Provide the (x, y) coordinate of the cell's center where the given text is located.  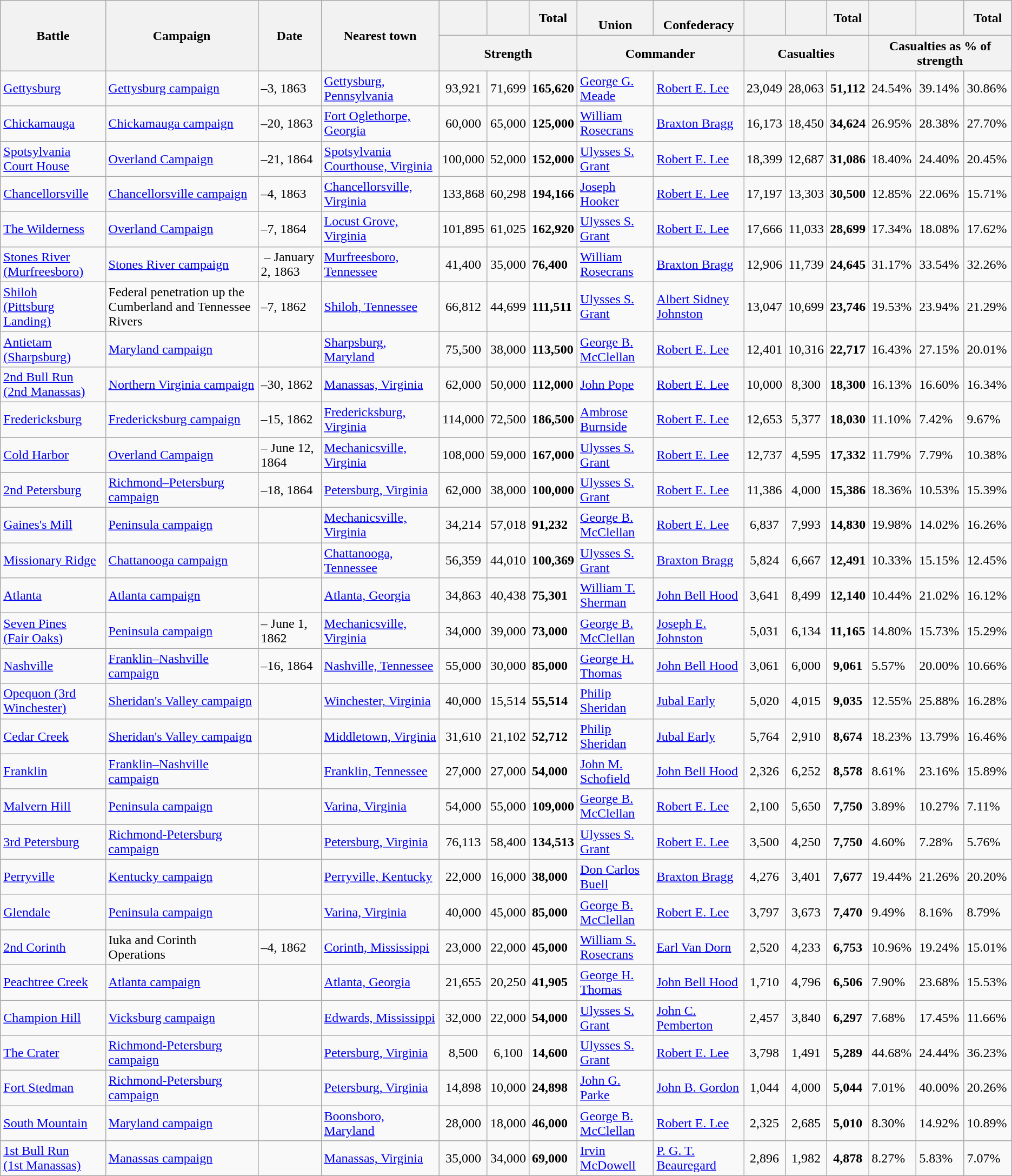
65,000 (508, 123)
5,377 (807, 420)
Chickamauga campaign (182, 123)
Fort Oglethorpe, Georgia (380, 123)
32,000 (463, 1018)
66,812 (463, 307)
7.79% (940, 454)
6,000 (807, 666)
8.61% (893, 771)
8,674 (848, 736)
113,500 (552, 349)
14,830 (848, 526)
167,000 (552, 454)
21,655 (463, 982)
7,470 (848, 912)
7.07% (988, 1158)
9,061 (848, 666)
8,500 (463, 1053)
Federal penetration up the Cumberland and Tennessee Rivers (182, 307)
55,514 (552, 701)
12.85% (893, 194)
– June 12, 1864 (290, 454)
10.66% (988, 666)
165,620 (552, 89)
Union (615, 18)
2,520 (764, 947)
John G. Parke (615, 1088)
22,717 (848, 349)
18,399 (764, 159)
152,000 (552, 159)
10.27% (940, 807)
162,920 (552, 229)
28,063 (807, 89)
Malvern Hill (53, 807)
Gettysburg, Pennsylvania (380, 89)
75,301 (552, 596)
40.00% (940, 1088)
Antietam(Sharpsburg) (53, 349)
21,102 (508, 736)
7.42% (940, 420)
7.11% (988, 807)
8,499 (807, 596)
71,699 (508, 89)
18,000 (508, 1124)
Iuka and Corinth Operations (182, 947)
19.98% (893, 526)
Date (290, 36)
Spotsylvania Courthouse, Virginia (380, 159)
44.68% (893, 1053)
4,796 (807, 982)
Confederacy (698, 18)
20,250 (508, 982)
17,666 (764, 229)
Manassas campaign (182, 1158)
24,898 (552, 1088)
2nd Petersburg (53, 490)
18,030 (848, 420)
7.28% (940, 841)
19.24% (940, 947)
15.29% (988, 630)
Murfreesboro, Tennessee (380, 264)
13.79% (940, 736)
Peachtree Creek (53, 982)
5.83% (940, 1158)
52,000 (508, 159)
8.30% (893, 1124)
16.13% (893, 384)
17,197 (764, 194)
3,641 (764, 596)
16,000 (508, 877)
59,000 (508, 454)
Shiloh, Tennessee (380, 307)
24,645 (848, 264)
28.38% (940, 123)
2,326 (764, 771)
23.94% (940, 307)
2,325 (764, 1124)
7.68% (893, 1018)
–20, 1863 (290, 123)
108,000 (463, 454)
16,173 (764, 123)
11,386 (764, 490)
61,025 (508, 229)
41,400 (463, 264)
23.16% (940, 771)
Locust Grove, Virginia (380, 229)
–7, 1864 (290, 229)
6,100 (508, 1053)
Commander (661, 53)
–7, 1862 (290, 307)
5,031 (764, 630)
Irvin McDowell (615, 1158)
6,837 (764, 526)
32.26% (988, 264)
The Crater (53, 1053)
Nashville (53, 666)
5.76% (988, 841)
18,450 (807, 123)
10.96% (893, 947)
10,316 (807, 349)
111,511 (552, 307)
Chattanooga campaign (182, 560)
5,650 (807, 807)
34,863 (463, 596)
2,100 (764, 807)
Fort Stedman (53, 1088)
186,500 (552, 420)
15,514 (508, 701)
11,033 (807, 229)
16.26% (988, 526)
Stones River(Murfreesboro) (53, 264)
6,506 (848, 982)
24.54% (893, 89)
2nd Corinth (53, 947)
24.44% (940, 1053)
Sharpsburg, Maryland (380, 349)
20.26% (988, 1088)
20.20% (988, 877)
14.02% (940, 526)
South Mountain (53, 1124)
Earl Van Dorn (698, 947)
21.26% (940, 877)
20.00% (940, 666)
6,297 (848, 1018)
56,359 (463, 560)
Chancellorsville (53, 194)
12,491 (848, 560)
Boonsboro, Maryland (380, 1124)
–16, 1864 (290, 666)
4,015 (807, 701)
Strength (508, 53)
7.90% (893, 982)
9,035 (848, 701)
7,677 (848, 877)
41,905 (552, 982)
112,000 (552, 384)
23.68% (940, 982)
14.80% (893, 630)
1,710 (764, 982)
21.02% (940, 596)
–3, 1863 (290, 89)
–30, 1862 (290, 384)
Richmond–Petersburg campaign (182, 490)
6,667 (807, 560)
44,699 (508, 307)
15.53% (988, 982)
27.15% (940, 349)
34,624 (848, 123)
39.14% (940, 89)
Perryville, Kentucky (380, 877)
P. G. T. Beauregard (698, 1158)
52,712 (552, 736)
Cedar Creek (53, 736)
36.23% (988, 1053)
14,898 (463, 1088)
1,044 (764, 1088)
Missionary Ridge (53, 560)
3,840 (807, 1018)
101,895 (463, 229)
8.16% (940, 912)
Fredericksburg (53, 420)
27.70% (988, 123)
11.79% (893, 454)
11,165 (848, 630)
Fredericksburg, Virginia (380, 420)
58,400 (508, 841)
Chattanooga, Tennessee (380, 560)
24.40% (940, 159)
76,400 (552, 264)
19.53% (893, 307)
16.34% (988, 384)
1,982 (807, 1158)
25.88% (940, 701)
John M. Schofield (615, 771)
10.53% (940, 490)
15.15% (940, 560)
5,764 (764, 736)
8,300 (807, 384)
3,401 (807, 877)
19.44% (893, 877)
22.06% (940, 194)
Joseph Hooker (615, 194)
194,166 (552, 194)
Champion Hill (53, 1018)
15,386 (848, 490)
10,699 (807, 307)
Gettysburg (53, 89)
Don Carlos Buell (615, 877)
69,000 (552, 1158)
39,000 (508, 630)
44,010 (508, 560)
16.12% (988, 596)
Albert Sidney Johnston (698, 307)
Northern Virginia campaign (182, 384)
Chancellorsville campaign (182, 194)
7.01% (893, 1088)
2,685 (807, 1124)
14,600 (552, 1053)
Chancellorsville, Virginia (380, 194)
Winchester, Virginia (380, 701)
Chickamauga (53, 123)
John B. Gordon (698, 1088)
20.45% (988, 159)
14.92% (940, 1124)
Edwards, Mississippi (380, 1018)
11.10% (893, 420)
1st Bull Run(1st Manassas) (53, 1158)
125,000 (552, 123)
4,878 (848, 1158)
33.54% (940, 264)
23,049 (764, 89)
Atlanta (53, 596)
15.71% (988, 194)
2nd Bull Run(2nd Manassas) (53, 384)
3,673 (807, 912)
12,687 (807, 159)
16.46% (988, 736)
4,276 (764, 877)
18.40% (893, 159)
5,824 (764, 560)
3,797 (764, 912)
William T. Sherman (615, 596)
–4, 1862 (290, 947)
11.66% (988, 1018)
40,438 (508, 596)
Spotsylvania Court House (53, 159)
12,401 (764, 349)
6,753 (848, 947)
12,653 (764, 420)
–18, 1864 (290, 490)
23,746 (848, 307)
75,500 (463, 349)
– January 2, 1863 (290, 264)
5,020 (764, 701)
12.45% (988, 560)
51,112 (848, 89)
5,289 (848, 1053)
10.33% (893, 560)
6,252 (807, 771)
Vicksburg campaign (182, 1018)
134,513 (552, 841)
34,214 (463, 526)
16.60% (940, 384)
73,000 (552, 630)
3,798 (764, 1053)
–15, 1862 (290, 420)
4,595 (807, 454)
114,000 (463, 420)
28,699 (848, 229)
16.28% (988, 701)
15.01% (988, 947)
93,921 (463, 89)
12,906 (764, 264)
The Wilderness (53, 229)
Kentucky campaign (182, 877)
Middletown, Virginia (380, 736)
12,737 (764, 454)
17.62% (988, 229)
4.60% (893, 841)
6,134 (807, 630)
12,140 (848, 596)
Franklin, Tennessee (380, 771)
15.73% (940, 630)
5.57% (893, 666)
– June 1, 1862 (290, 630)
31.17% (893, 264)
13,303 (807, 194)
28,000 (463, 1124)
18.08% (940, 229)
Corinth, Mississippi (380, 947)
60,000 (463, 123)
Fredericksburg campaign (182, 420)
8,578 (848, 771)
Joseph E. Johnston (698, 630)
12.55% (893, 701)
17.45% (940, 1018)
John C. Pemberton (698, 1018)
10.44% (893, 596)
8.27% (893, 1158)
3,500 (764, 841)
Seven Pines(Fair Oaks) (53, 630)
–21, 1864 (290, 159)
2,910 (807, 736)
30,000 (508, 666)
Perryville (53, 877)
15.39% (988, 490)
2,457 (764, 1018)
Casualties (807, 53)
100,369 (552, 560)
15.89% (988, 771)
Ambrose Burnside (615, 420)
31,086 (848, 159)
3.89% (893, 807)
8.79% (988, 912)
Gaines's Mill (53, 526)
Stones River campaign (182, 264)
Shiloh(Pittsburg Landing) (53, 307)
76,113 (463, 841)
11,739 (807, 264)
1,491 (807, 1053)
Glendale (53, 912)
John Pope (615, 384)
21.29% (988, 307)
5,044 (848, 1088)
4,250 (807, 841)
Nearest town (380, 36)
George G. Meade (615, 89)
Gettysburg campaign (182, 89)
46,000 (552, 1124)
Campaign (182, 36)
18,300 (848, 384)
13,047 (764, 307)
50,000 (508, 384)
9.67% (988, 420)
3rd Petersburg (53, 841)
7,993 (807, 526)
10.38% (988, 454)
Franklin (53, 771)
Battle (53, 36)
133,868 (463, 194)
5,010 (848, 1124)
57,018 (508, 526)
30.86% (988, 89)
60,298 (508, 194)
17.34% (893, 229)
72,500 (508, 420)
18.23% (893, 736)
2,896 (764, 1158)
Opequon (3rd Winchester) (53, 701)
91,232 (552, 526)
20.01% (988, 349)
23,000 (463, 947)
109,000 (552, 807)
4,233 (807, 947)
William S. Rosecrans (615, 947)
31,610 (463, 736)
3,061 (764, 666)
–4, 1863 (290, 194)
9.49% (893, 912)
10.89% (988, 1124)
18.36% (893, 490)
Nashville, Tennessee (380, 666)
17,332 (848, 454)
26.95% (893, 123)
Cold Harbor (53, 454)
Casualties as % of strength (941, 53)
16.43% (893, 349)
30,500 (848, 194)
